Find where the given text appears and provide that cell's center as [X, Y] coordinate. 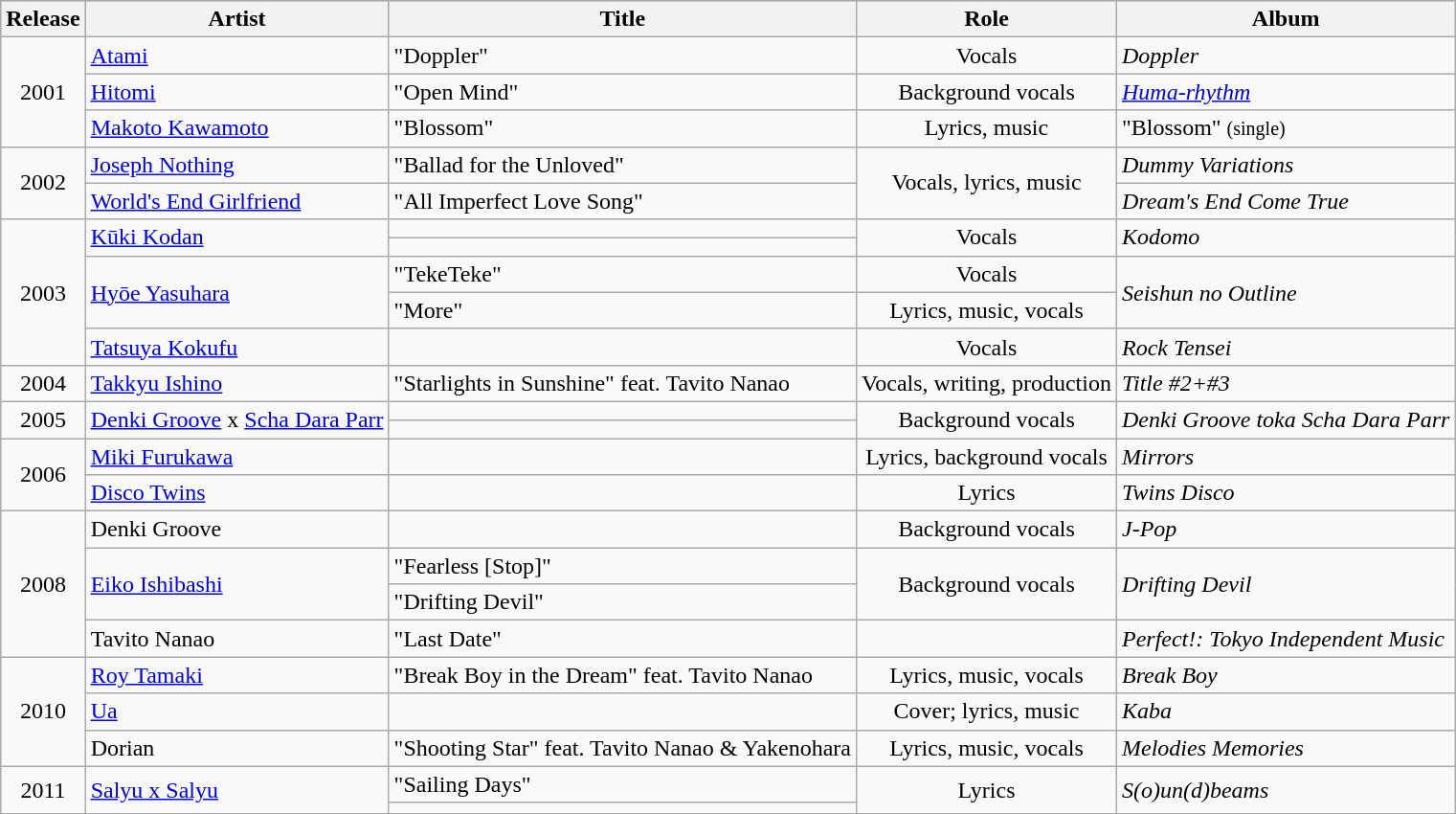
Denki Groove [237, 530]
"Shooting Star" feat. Tavito Nanao & Yakenohara [622, 748]
"More" [622, 310]
2001 [43, 92]
2004 [43, 383]
Melodies Memories [1285, 748]
"Break Boy in the Dream" feat. Tavito Nanao [622, 675]
"Blossom" [622, 128]
Lyrics, music [987, 128]
Kūki Kodan [237, 237]
2003 [43, 292]
Eiko Ishibashi [237, 584]
"Sailing Days" [622, 784]
Joseph Nothing [237, 165]
2008 [43, 584]
2006 [43, 475]
"Open Mind" [622, 92]
Release [43, 19]
Title #2+#3 [1285, 383]
Cover; lyrics, music [987, 712]
Kaba [1285, 712]
"TekeTeke" [622, 274]
Break Boy [1285, 675]
Tavito Nanao [237, 639]
Vocals, writing, production [987, 383]
Tatsuya Kokufu [237, 347]
Dream's End Come True [1285, 201]
Ua [237, 712]
Salyu x Salyu [237, 789]
"Drifting Devil" [622, 602]
Drifting Devil [1285, 584]
"Ballad for the Unloved" [622, 165]
Miki Furukawa [237, 457]
Doppler [1285, 56]
Twins Disco [1285, 493]
Makoto Kawamoto [237, 128]
Seishun no Outline [1285, 292]
S(o)un(d)beams [1285, 789]
2011 [43, 789]
Perfect!: Tokyo Independent Music [1285, 639]
Takkyu Ishino [237, 383]
Hyōe Yasuhara [237, 292]
Huma-rhythm [1285, 92]
Dorian [237, 748]
Album [1285, 19]
Disco Twins [237, 493]
"Starlights in Sunshine" feat. Tavito Nanao [622, 383]
Kodomo [1285, 237]
"All Imperfect Love Song" [622, 201]
"Last Date" [622, 639]
Role [987, 19]
2002 [43, 183]
Vocals, lyrics, music [987, 183]
Artist [237, 19]
2010 [43, 712]
Rock Tensei [1285, 347]
Hitomi [237, 92]
"Blossom" (single) [1285, 128]
Denki Groove toka Scha Dara Parr [1285, 419]
Mirrors [1285, 457]
Lyrics, background vocals [987, 457]
"Fearless [Stop]" [622, 566]
"Doppler" [622, 56]
2005 [43, 419]
J-Pop [1285, 530]
Denki Groove x Scha Dara Parr [237, 419]
Roy Tamaki [237, 675]
World's End Girlfriend [237, 201]
Atami [237, 56]
Title [622, 19]
Dummy Variations [1285, 165]
